Extract the (X, Y) coordinate from the center of the cell holding the provided text.  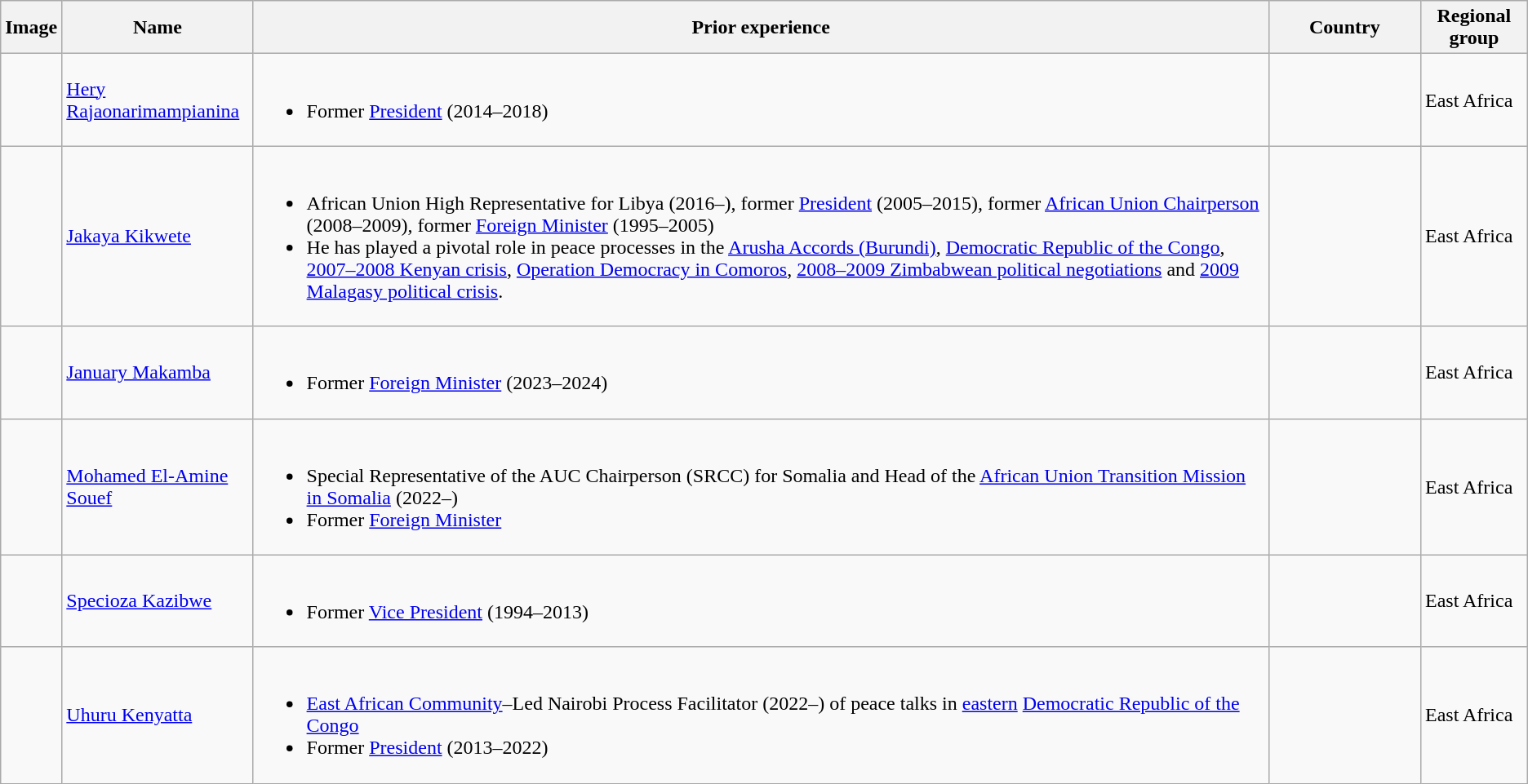
Mohamed El-Amine Souef (158, 486)
Former Foreign Minister (2023–2024) (761, 372)
Uhuru Kenyatta (158, 715)
Hery Rajaonarimampianina (158, 100)
Jakaya Kikwete (158, 237)
Former President (2014–2018) (761, 100)
Country (1344, 28)
Image (31, 28)
East African Community–Led Nairobi Process Facilitator (2022–) of peace talks in eastern Democratic Republic of the CongoFormer President (2013–2022) (761, 715)
Prior experience (761, 28)
Regional group (1474, 28)
January Makamba (158, 372)
Former Vice President (1994–2013) (761, 600)
Name (158, 28)
Specioza Kazibwe (158, 600)
